Search for the cell housing the specified text and yield its (x, y) center coordinate. 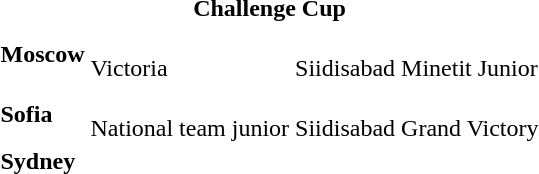
National team junior (190, 114)
Victoria (190, 54)
